Provide the (x, y) coordinate of the cell's center where the given text is located.  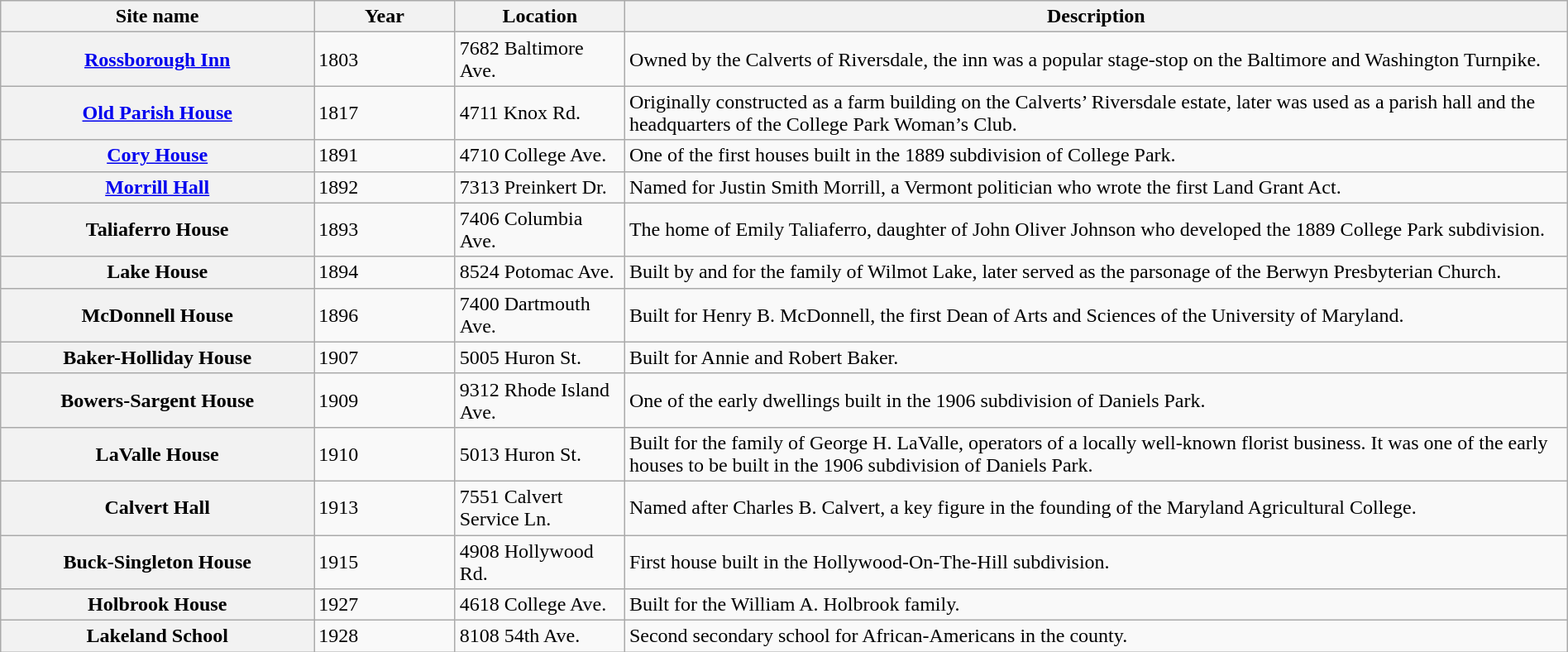
1891 (385, 156)
Built for Henry B. McDonnell, the first Dean of Arts and Sciences of the University of Maryland. (1096, 314)
Holbrook House (157, 605)
Named for Justin Smith Morrill, a Vermont politician who wrote the first Land Grant Act. (1096, 187)
Lakeland School (157, 636)
1910 (385, 453)
1803 (385, 60)
First house built in the Hollywood-On-The-Hill subdivision. (1096, 561)
Old Parish House (157, 113)
Named after Charles B. Calvert, a key figure in the founding of the Maryland Agricultural College. (1096, 508)
1928 (385, 636)
LaValle House (157, 453)
Built for the William A. Holbrook family. (1096, 605)
1927 (385, 605)
Location (539, 17)
Buck-Singleton House (157, 561)
Taliaferro House (157, 230)
Calvert Hall (157, 508)
The home of Emily Taliaferro, daughter of John Oliver Johnson who developed the 1889 College Park subdivision. (1096, 230)
1817 (385, 113)
Owned by the Calverts of Riversdale, the inn was a popular stage-stop on the Baltimore and Washington Turnpike. (1096, 60)
1892 (385, 187)
1893 (385, 230)
4710 College Ave. (539, 156)
1913 (385, 508)
8108 54th Ave. (539, 636)
1907 (385, 357)
7400 Dartmouth Ave. (539, 314)
Cory House (157, 156)
McDonnell House (157, 314)
Year (385, 17)
1894 (385, 272)
7682 Baltimore Ave. (539, 60)
4618 College Ave. (539, 605)
7551 Calvert Service Ln. (539, 508)
One of the first houses built in the 1889 subdivision of College Park. (1096, 156)
Site name (157, 17)
1909 (385, 400)
1915 (385, 561)
Rossborough Inn (157, 60)
8524 Potomac Ave. (539, 272)
5013 Huron St. (539, 453)
Morrill Hall (157, 187)
Lake House (157, 272)
Second secondary school for African-Americans in the county. (1096, 636)
1896 (385, 314)
Description (1096, 17)
Bowers-Sargent House (157, 400)
4908 Hollywood Rd. (539, 561)
4711 Knox Rd. (539, 113)
Baker-Holliday House (157, 357)
7406 Columbia Ave. (539, 230)
Built by and for the family of Wilmot Lake, later served as the parsonage of the Berwyn Presbyterian Church. (1096, 272)
7313 Preinkert Dr. (539, 187)
One of the early dwellings built in the 1906 subdivision of Daniels Park. (1096, 400)
Built for Annie and Robert Baker. (1096, 357)
9312 Rhode Island Ave. (539, 400)
5005 Huron St. (539, 357)
